Search for the cell housing the specified text and yield its (x, y) center coordinate. 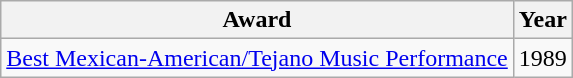
1989 (542, 58)
Year (542, 20)
Best Mexican-American/Tejano Music Performance (258, 58)
Award (258, 20)
